Search for the cell housing the specified text and yield its [X, Y] center coordinate. 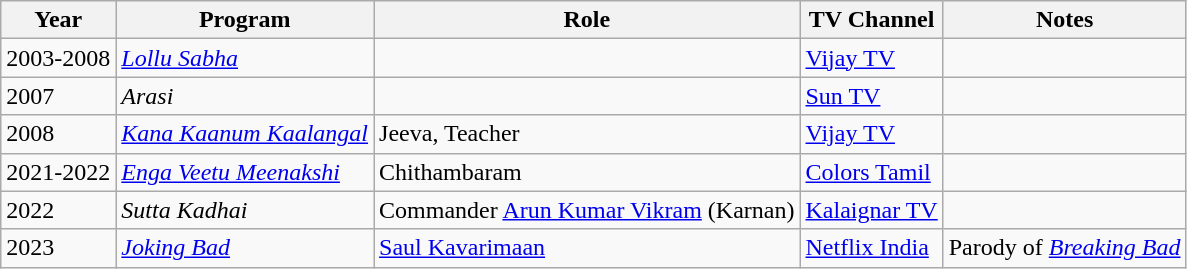
Netflix India [872, 248]
Jeeva, Teacher [587, 134]
Kana Kaanum Kaalangal [245, 134]
2007 [58, 96]
Commander Arun Kumar Vikram (Karnan) [587, 210]
Role [587, 20]
Colors Tamil [872, 172]
Joking Bad [245, 248]
2021-2022 [58, 172]
Sun TV [872, 96]
Sutta Kadhai [245, 210]
TV Channel [872, 20]
Kalaignar TV [872, 210]
Program [245, 20]
Lollu Sabha [245, 58]
Saul Kavarimaan [587, 248]
Parody of Breaking Bad [1064, 248]
2003-2008 [58, 58]
Notes [1064, 20]
Enga Veetu Meenakshi [245, 172]
2023 [58, 248]
2022 [58, 210]
Arasi [245, 96]
Chithambaram [587, 172]
Year [58, 20]
2008 [58, 134]
